Provide the [x, y] coordinate of the cell's center where the given text is located.  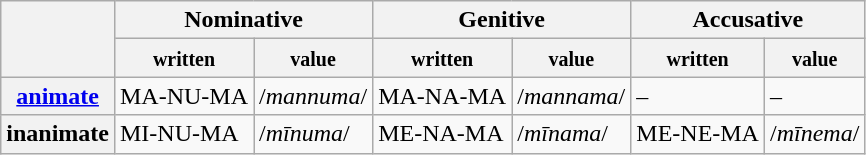
ME-NA-MA [442, 134]
/mannama/ [572, 96]
animate [58, 96]
Nominative [243, 20]
MI-NU-MA [184, 134]
inanimate [58, 134]
MA-NA-MA [442, 96]
/mannuma/ [314, 96]
/mīnema/ [814, 134]
Genitive [502, 20]
Accusative [748, 20]
/mīnuma/ [314, 134]
MA-NU-MA [184, 96]
ME-NE-MA [698, 134]
/mīnama/ [572, 134]
